Search for the cell housing the specified text and yield its (X, Y) center coordinate. 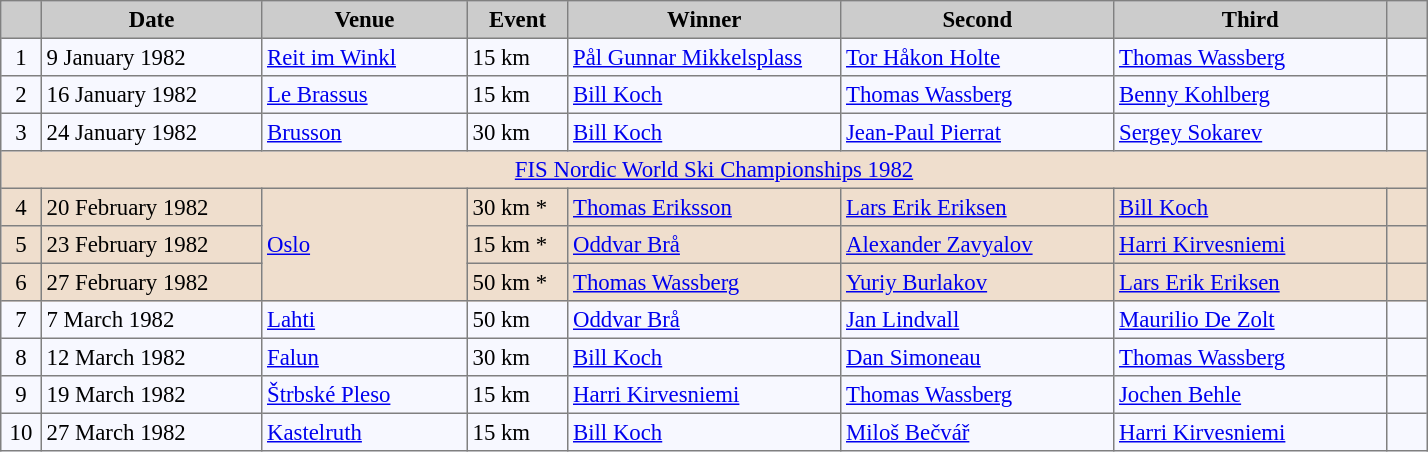
Falun (365, 357)
50 km (517, 320)
Dan Simoneau (978, 357)
27 March 1982 (151, 432)
6 (21, 282)
Štrbské Pleso (365, 395)
Venue (365, 20)
Le Brassus (365, 95)
2 (21, 95)
Lahti (365, 320)
10 (21, 432)
Second (978, 20)
23 February 1982 (151, 245)
7 March 1982 (151, 320)
Tor Håkon Holte (978, 57)
Pål Gunnar Mikkelsplass (704, 57)
4 (21, 207)
Miloš Bečvář (978, 432)
16 January 1982 (151, 95)
Jan Lindvall (978, 320)
20 February 1982 (151, 207)
Event (517, 20)
1 (21, 57)
19 March 1982 (151, 395)
Yuriy Burlakov (978, 282)
Benny Kohlberg (1250, 95)
FIS Nordic World Ski Championships 1982 (714, 170)
Brusson (365, 132)
30 km * (517, 207)
12 March 1982 (151, 357)
Jochen Behle (1250, 395)
Date (151, 20)
8 (21, 357)
Winner (704, 20)
Third (1250, 20)
15 km * (517, 245)
9 January 1982 (151, 57)
50 km * (517, 282)
Maurilio De Zolt (1250, 320)
Reit im Winkl (365, 57)
9 (21, 395)
Alexander Zavyalov (978, 245)
Thomas Eriksson (704, 207)
Jean-Paul Pierrat (978, 132)
Oslo (365, 244)
Sergey Sokarev (1250, 132)
7 (21, 320)
27 February 1982 (151, 282)
Kastelruth (365, 432)
24 January 1982 (151, 132)
3 (21, 132)
5 (21, 245)
